Pinpoint the cell where the given text exists, returning its [X, Y] midpoint coordinate. 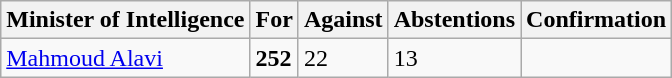
Minister of Intelligence [126, 20]
For [274, 20]
Mahmoud Alavi [126, 58]
Abstentions [454, 20]
Against [343, 20]
13 [454, 58]
22 [343, 58]
252 [274, 58]
Confirmation [596, 20]
